For the text-containing cell, return its midpoint in (x, y) coordinate format. 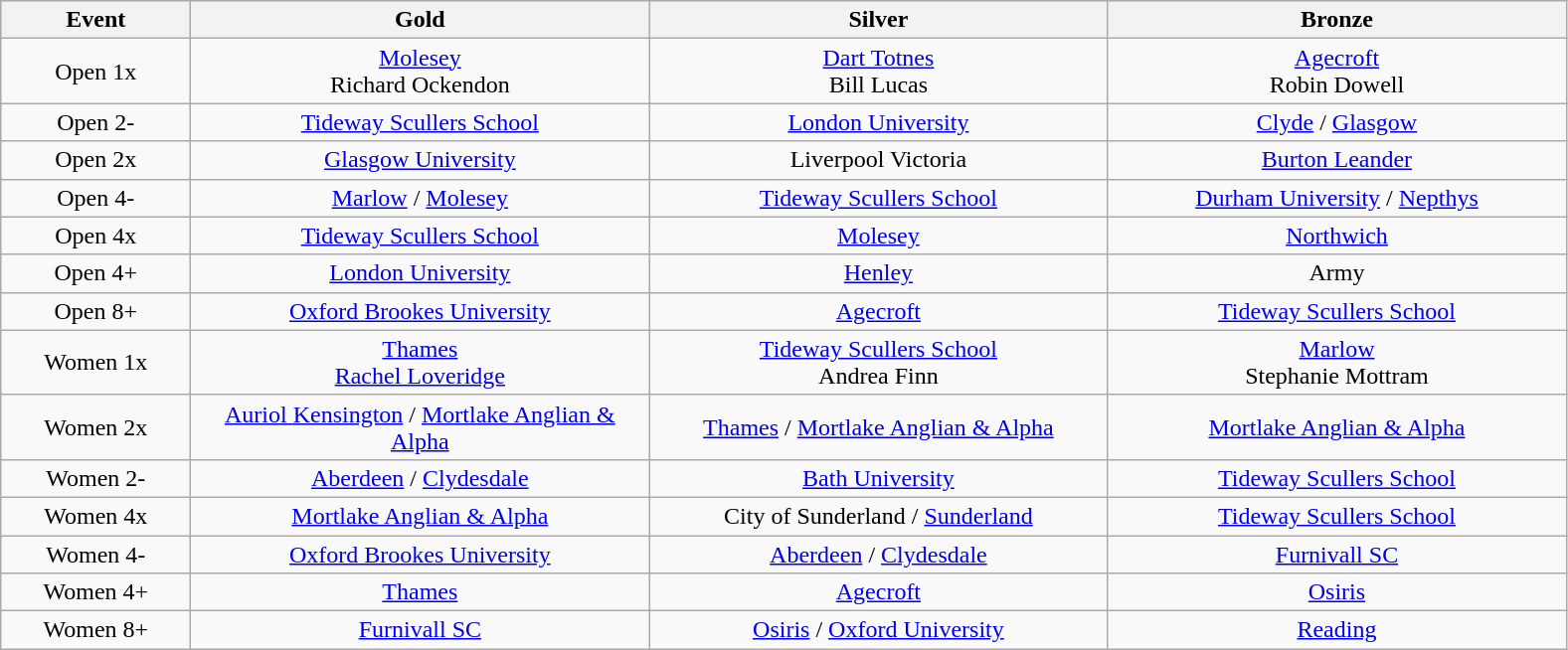
Silver (879, 20)
Women 2x (95, 427)
Glasgow University (420, 160)
Agecroft Robin Dowell (1336, 72)
City of Sunderland / Sunderland (879, 516)
Women 4+ (95, 592)
Open 4- (95, 198)
Liverpool Victoria (879, 160)
Osiris (1336, 592)
Women 4- (95, 554)
Tideway Scullers SchoolAndrea Finn (879, 362)
Thames / Mortlake Anglian & Alpha (879, 427)
Women 4x (95, 516)
Durham University / Nepthys (1336, 198)
Marlow / Molesey (420, 198)
Dart TotnesBill Lucas (879, 72)
Burton Leander (1336, 160)
Reading (1336, 630)
Auriol Kensington / Mortlake Anglian & Alpha (420, 427)
Open 2x (95, 160)
Northwich (1336, 236)
Open 4x (95, 236)
Women 1x (95, 362)
Women 2- (95, 478)
Open 1x (95, 72)
Bath University (879, 478)
MoleseyRichard Ockendon (420, 72)
Army (1336, 273)
Bronze (1336, 20)
Clyde / Glasgow (1336, 122)
Molesey (879, 236)
Henley (879, 273)
Thames (420, 592)
Marlow Stephanie Mottram (1336, 362)
Open 4+ (95, 273)
Event (95, 20)
Women 8+ (95, 630)
Open 2- (95, 122)
Open 8+ (95, 311)
Thames Rachel Loveridge (420, 362)
Osiris / Oxford University (879, 630)
Gold (420, 20)
